Capture the cell that displays the provided text and extract its (X, Y) central coordinate. 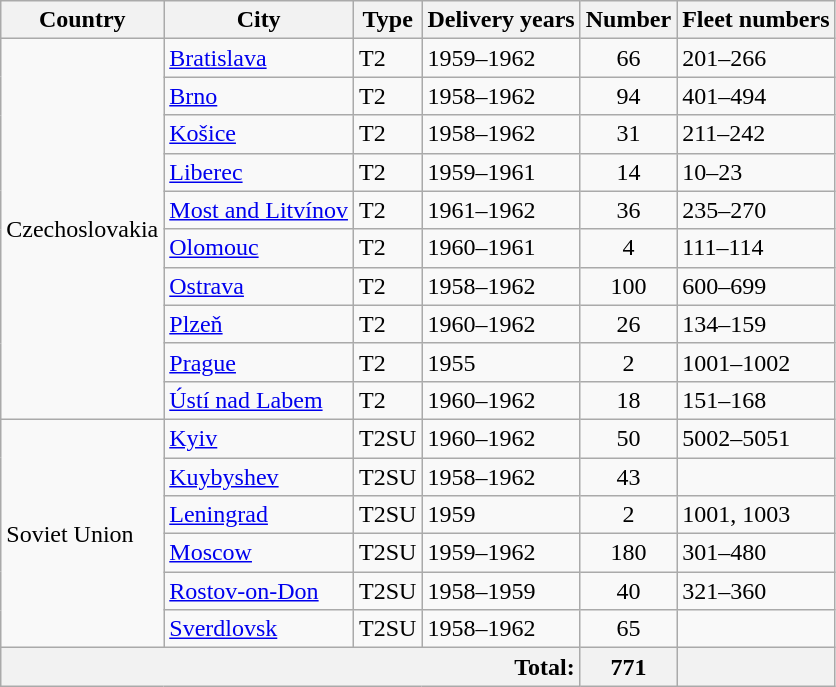
134–159 (756, 324)
Leningrad (259, 515)
43 (628, 477)
Kuybyshev (259, 477)
100 (628, 286)
Czechoslovakia (82, 230)
Country (82, 20)
1958–1959 (501, 591)
Ústí nad Labem (259, 400)
40 (628, 591)
Type (387, 20)
14 (628, 172)
Sverdlovsk (259, 629)
18 (628, 400)
Soviet Union (82, 533)
1001, 1003 (756, 515)
4 (628, 248)
10–23 (756, 172)
1001–1002 (756, 362)
Delivery years (501, 20)
Prague (259, 362)
1955 (501, 362)
66 (628, 58)
151–168 (756, 400)
235–270 (756, 210)
401–494 (756, 96)
Number (628, 20)
Brno (259, 96)
Liberec (259, 172)
180 (628, 553)
City (259, 20)
Košice (259, 134)
1961–1962 (501, 210)
301–480 (756, 553)
321–360 (756, 591)
Total: (290, 667)
65 (628, 629)
Moscow (259, 553)
5002–5051 (756, 438)
Plzeň (259, 324)
111–114 (756, 248)
Kyiv (259, 438)
600–699 (756, 286)
Rostov-on-Don (259, 591)
26 (628, 324)
94 (628, 96)
Bratislava (259, 58)
Olomouc (259, 248)
1959 (501, 515)
Most and Litvínov (259, 210)
31 (628, 134)
Ostrava (259, 286)
1960–1961 (501, 248)
211–242 (756, 134)
201–266 (756, 58)
Fleet numbers (756, 20)
36 (628, 210)
771 (628, 667)
50 (628, 438)
1959–1961 (501, 172)
